Find where the given text appears and provide that cell's center as (x, y) coordinate. 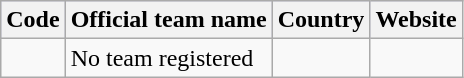
Official team name (168, 20)
Country (321, 20)
Website (416, 20)
No team registered (168, 58)
Code (33, 20)
